From the cell containing the given text, extract its center point as (X, Y) coordinate. 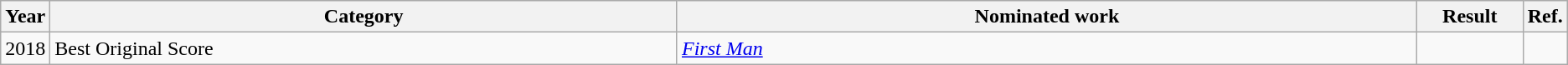
Year (25, 17)
First Man (1047, 48)
Nominated work (1047, 17)
Result (1469, 17)
Ref. (1545, 17)
Best Original Score (364, 48)
2018 (25, 48)
Category (364, 17)
